Determine the [x, y] coordinate at the center of the cell enclosing the given text.  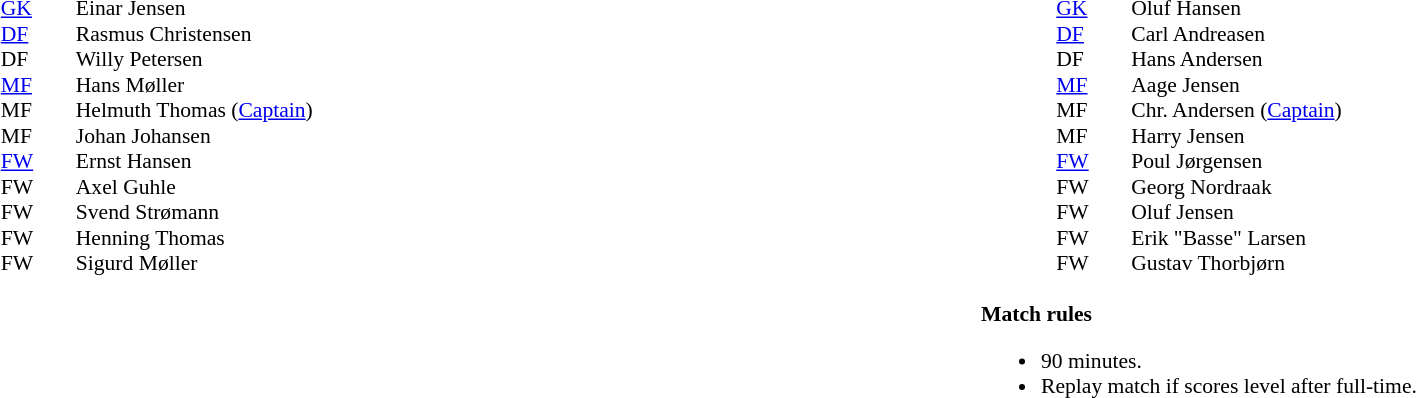
Helmuth Thomas (Captain) [194, 111]
Poul Jørgensen [1236, 161]
Hans Andersen [1236, 59]
Oluf Jensen [1236, 213]
Hans Møller [194, 85]
Willy Petersen [194, 59]
Harry Jensen [1236, 136]
Svend Strømann [194, 213]
Ernst Hansen [194, 161]
Chr. Andersen (Captain) [1236, 111]
Johan Johansen [194, 136]
Henning Thomas [194, 238]
Erik "Basse" Larsen [1236, 238]
Rasmus Christensen [194, 34]
Carl Andreasen [1236, 34]
Aage Jensen [1236, 85]
Axel Guhle [194, 187]
Sigurd Møller [194, 263]
Gustav Thorbjørn [1236, 263]
Georg Nordraak [1236, 187]
